Provide the [X, Y] coordinate of the cell's center where the given text is located.  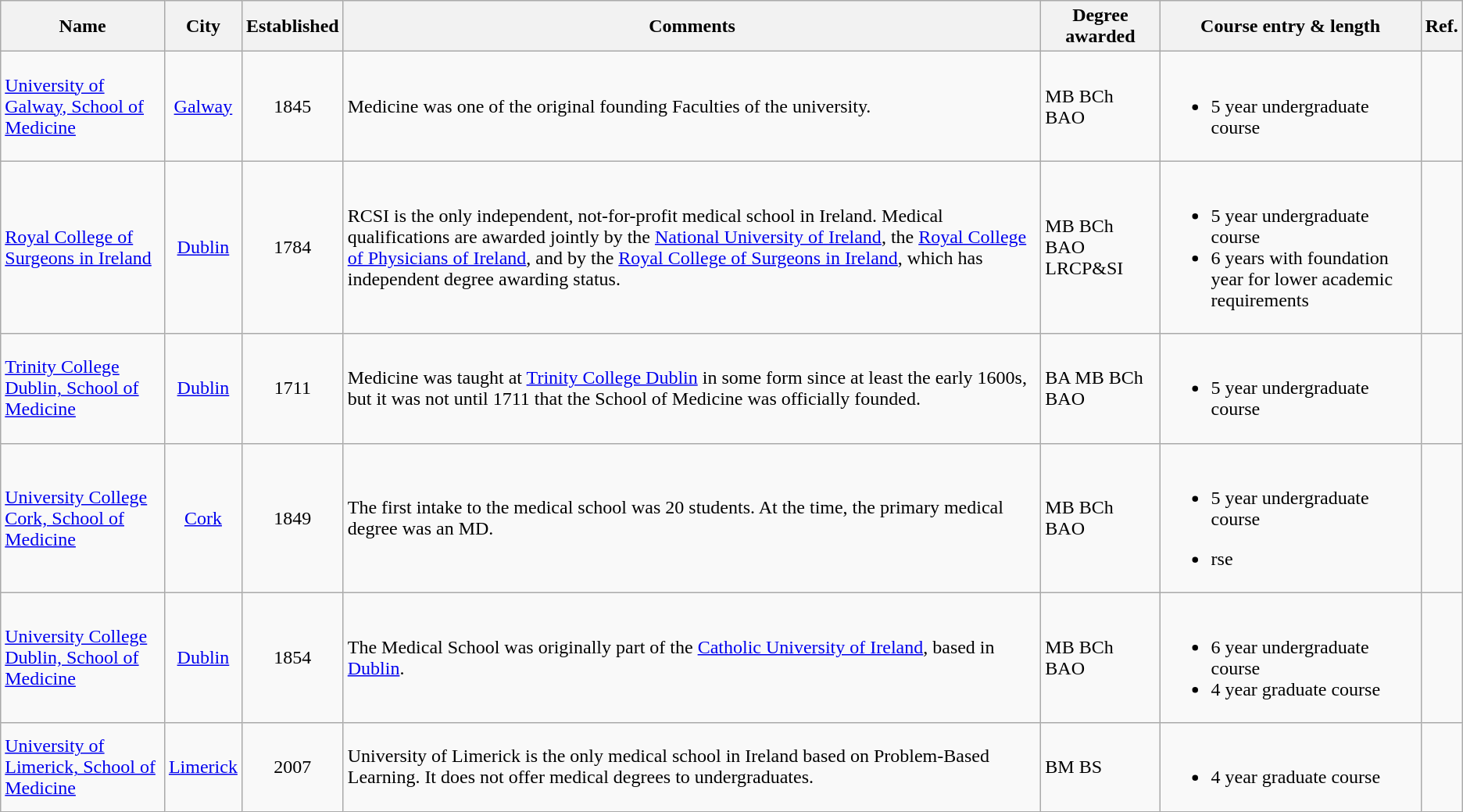
Course entry & length [1290, 27]
The first intake to the medical school was 20 students. At the time, the primary medical degree was an MD. [692, 517]
Galway [203, 106]
1711 [292, 388]
6 year undergraduate course4 year graduate course [1290, 658]
2007 [292, 767]
City [203, 27]
Cork [203, 517]
BA MB BCh BAO [1100, 388]
1784 [292, 247]
5 year undergraduate course6 years with foundation year for lower academic requirements [1290, 247]
MB BCh BAO LRCP&SI [1100, 247]
4 year graduate course [1290, 767]
1849 [292, 517]
University of Limerick, School of Medicine [83, 767]
1845 [292, 106]
University College Dublin, School of Medicine [83, 658]
Royal College of Surgeons in Ireland [83, 247]
University of Limerick is the only medical school in Ireland based on Problem-Based Learning. It does not offer medical degrees to undergraduates. [692, 767]
Ref. [1441, 27]
Trinity College Dublin, School of Medicine [83, 388]
Name [83, 27]
Limerick [203, 767]
Degree awarded [1100, 27]
Established [292, 27]
Comments [692, 27]
5 year undergraduate courserse [1290, 517]
Medicine was one of the original founding Faculties of the university. [692, 106]
University of Galway, School of Medicine [83, 106]
University College Cork, School of Medicine [83, 517]
BM BS [1100, 767]
The Medical School was originally part of the Catholic University of Ireland, based in Dublin. [692, 658]
1854 [292, 658]
